Extract the (X, Y) coordinate from the center of the cell holding the provided text.  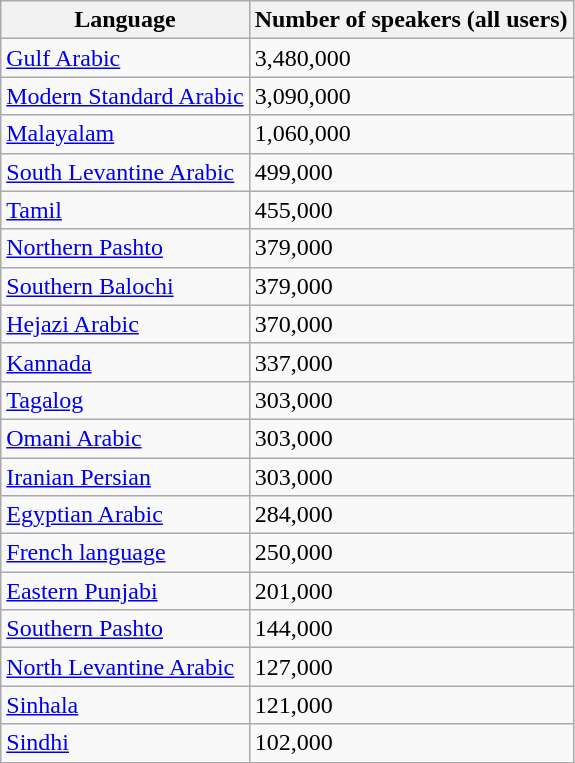
French language (125, 553)
Hejazi Arabic (125, 324)
Sinhala (125, 705)
284,000 (411, 515)
Tagalog (125, 400)
Kannada (125, 362)
North Levantine Arabic (125, 667)
Egyptian Arabic (125, 515)
Tamil (125, 210)
337,000 (411, 362)
Southern Balochi (125, 286)
Omani Arabic (125, 438)
102,000 (411, 743)
Iranian Persian (125, 477)
3,090,000 (411, 96)
Northern Pashto (125, 248)
Number of speakers (all users) (411, 20)
1,060,000 (411, 134)
Sindhi (125, 743)
121,000 (411, 705)
3,480,000 (411, 58)
South Levantine Arabic (125, 172)
Southern Pashto (125, 629)
Language (125, 20)
127,000 (411, 667)
370,000 (411, 324)
Modern Standard Arabic (125, 96)
455,000 (411, 210)
250,000 (411, 553)
Malayalam (125, 134)
499,000 (411, 172)
201,000 (411, 591)
Gulf Arabic (125, 58)
Eastern Punjabi (125, 591)
144,000 (411, 629)
